Return (X, Y) of the center of cell containing provided text 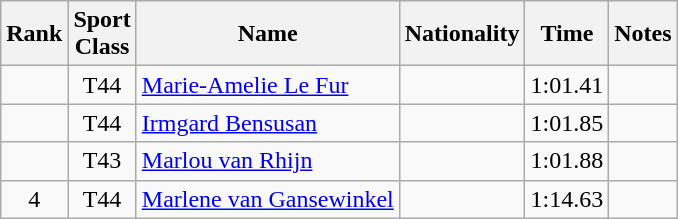
SportClass (102, 34)
T43 (102, 161)
Name (268, 34)
1:01.88 (567, 161)
Marie-Amelie Le Fur (268, 85)
Nationality (462, 34)
1:14.63 (567, 199)
4 (34, 199)
1:01.41 (567, 85)
Irmgard Bensusan (268, 123)
Marlou van Rhijn (268, 161)
Rank (34, 34)
Time (567, 34)
Marlene van Gansewinkel (268, 199)
Notes (643, 34)
1:01.85 (567, 123)
